Capture the cell that displays the provided text and extract its [x, y] central coordinate. 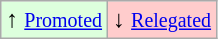
↑ Promoted [54, 20]
↓ Relegated [162, 20]
